Output the [X, Y] coordinate of the center of the cell containing the given text.  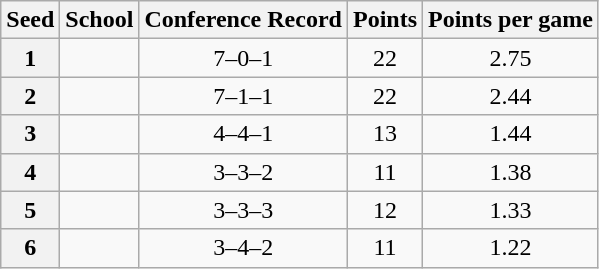
7–1–1 [244, 96]
1 [30, 58]
1.33 [511, 210]
3–3–3 [244, 210]
12 [384, 210]
Points [384, 20]
3–3–2 [244, 172]
2.44 [511, 96]
Conference Record [244, 20]
13 [384, 134]
Seed [30, 20]
School [100, 20]
4 [30, 172]
3–4–2 [244, 248]
Points per game [511, 20]
2 [30, 96]
2.75 [511, 58]
3 [30, 134]
5 [30, 210]
1.38 [511, 172]
6 [30, 248]
4–4–1 [244, 134]
1.22 [511, 248]
1.44 [511, 134]
7–0–1 [244, 58]
